Determine the [X, Y] coordinate at the center of the cell enclosing the given text.  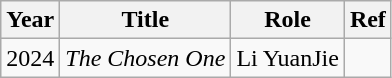
The Chosen One [146, 58]
Title [146, 20]
Ref [368, 20]
2024 [30, 58]
Year [30, 20]
Role [288, 20]
Li YuanJie [288, 58]
